Locate the cell with the specified text and output its [x, y] center coordinate. 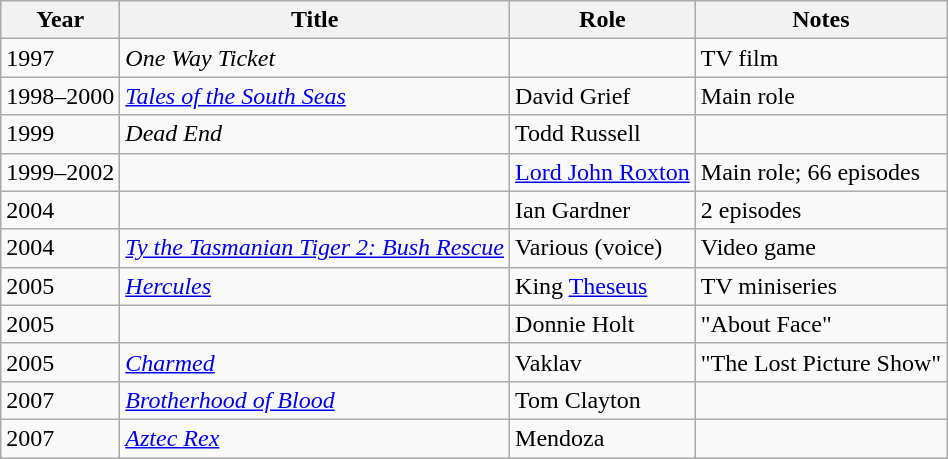
"The Lost Picture Show" [820, 362]
Todd Russell [603, 134]
TV miniseries [820, 286]
TV film [820, 58]
Tom Clayton [603, 400]
Dead End [315, 134]
Charmed [315, 362]
1997 [60, 58]
Various (voice) [603, 248]
Donnie Holt [603, 324]
Ty the Tasmanian Tiger 2: Bush Rescue [315, 248]
Title [315, 20]
Lord John Roxton [603, 172]
Main role; 66 episodes [820, 172]
2 episodes [820, 210]
Vaklav [603, 362]
Mendoza [603, 438]
Ian Gardner [603, 210]
Video game [820, 248]
Year [60, 20]
Notes [820, 20]
1999–2002 [60, 172]
"About Face" [820, 324]
Hercules [315, 286]
1999 [60, 134]
One Way Ticket [315, 58]
King Theseus [603, 286]
David Grief [603, 96]
Aztec Rex [315, 438]
Tales of the South Seas [315, 96]
Main role [820, 96]
Brotherhood of Blood [315, 400]
1998–2000 [60, 96]
Role [603, 20]
